Identify which cell holds the provided text, then report its (x, y) central coordinate. 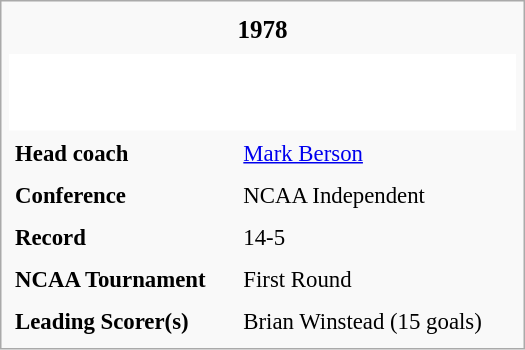
Brian Winstead (15 goals) (376, 322)
Head coach (122, 154)
NCAA Tournament (122, 280)
14-5 (376, 238)
Mark Berson (376, 154)
NCAA Independent (376, 196)
1978 (262, 30)
Leading Scorer(s) (122, 322)
First Round (376, 280)
Record (122, 238)
Conference (122, 196)
